Return [X, Y] of the center of cell containing provided text 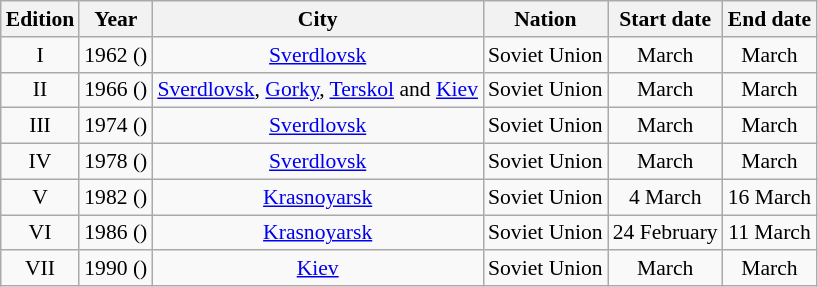
VI [40, 233]
1990 () [116, 269]
1962 () [116, 55]
Nation [546, 19]
1966 () [116, 90]
1982 () [116, 197]
Year [116, 19]
Start date [666, 19]
V [40, 197]
City [318, 19]
IV [40, 162]
III [40, 126]
I [40, 55]
24 February [666, 233]
VII [40, 269]
4 March [666, 197]
16 March [770, 197]
1978 () [116, 162]
II [40, 90]
Sverdlovsk, Gorky, Terskol and Kiev [318, 90]
Edition [40, 19]
End date [770, 19]
1986 () [116, 233]
Kiev [318, 269]
11 March [770, 233]
1974 () [116, 126]
